Locate the cell with the specified text and output its [x, y] center coordinate. 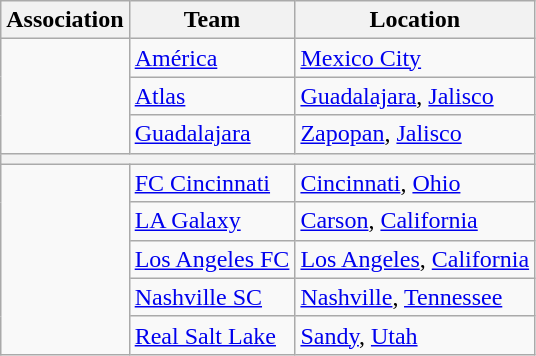
Team [212, 20]
América [212, 58]
Los Angeles FC [212, 259]
Cincinnati, Ohio [415, 183]
Mexico City [415, 58]
Real Salt Lake [212, 335]
Guadalajara [212, 134]
Los Angeles, California [415, 259]
LA Galaxy [212, 221]
Nashville SC [212, 297]
Guadalajara, Jalisco [415, 96]
Sandy, Utah [415, 335]
Nashville, Tennessee [415, 297]
Association [65, 20]
Atlas [212, 96]
Carson, California [415, 221]
Location [415, 20]
Zapopan, Jalisco [415, 134]
FC Cincinnati [212, 183]
